Extract the (x, y) coordinate from the center of the cell holding the provided text.  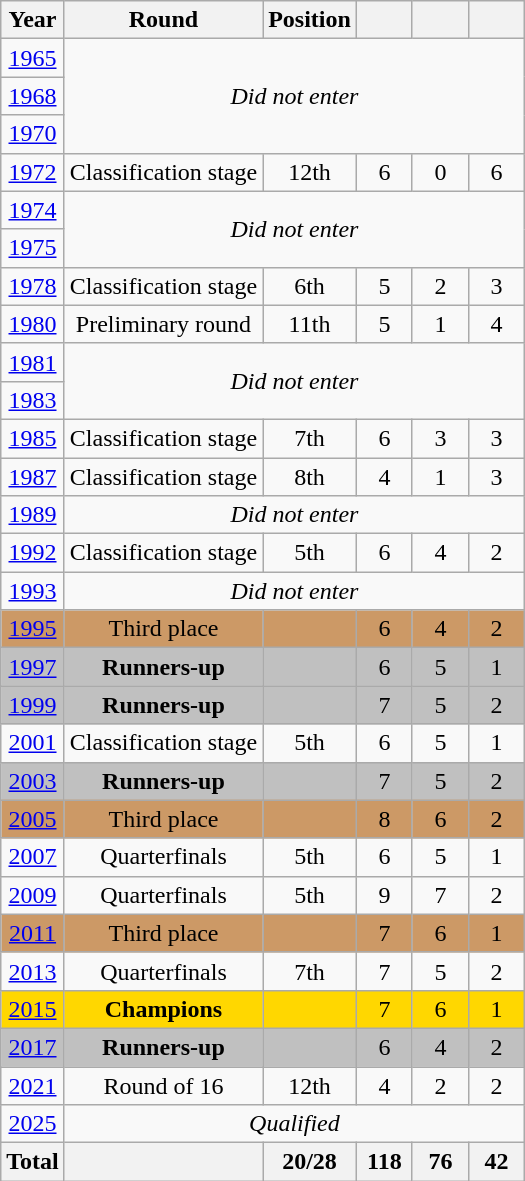
Year (33, 20)
2015 (33, 1009)
1992 (33, 553)
1985 (33, 438)
42 (497, 1162)
2013 (33, 971)
2011 (33, 933)
76 (440, 1162)
2003 (33, 781)
1989 (33, 515)
1968 (33, 96)
1997 (33, 667)
1974 (33, 210)
Round (163, 20)
118 (384, 1162)
Qualified (294, 1124)
1970 (33, 134)
1993 (33, 591)
Round of 16 (163, 1085)
1980 (33, 324)
Champions (163, 1009)
8th (310, 477)
2017 (33, 1047)
2009 (33, 895)
1987 (33, 477)
20/28 (310, 1162)
9 (384, 895)
8 (384, 819)
2025 (33, 1124)
1983 (33, 400)
1981 (33, 362)
2001 (33, 743)
Preliminary round (163, 324)
0 (440, 172)
2005 (33, 819)
1995 (33, 629)
1999 (33, 705)
2007 (33, 857)
11th (310, 324)
1978 (33, 286)
1975 (33, 248)
1972 (33, 172)
Total (33, 1162)
6th (310, 286)
Position (310, 20)
2021 (33, 1085)
1965 (33, 58)
